Search for the cell housing the specified text and yield its (x, y) center coordinate. 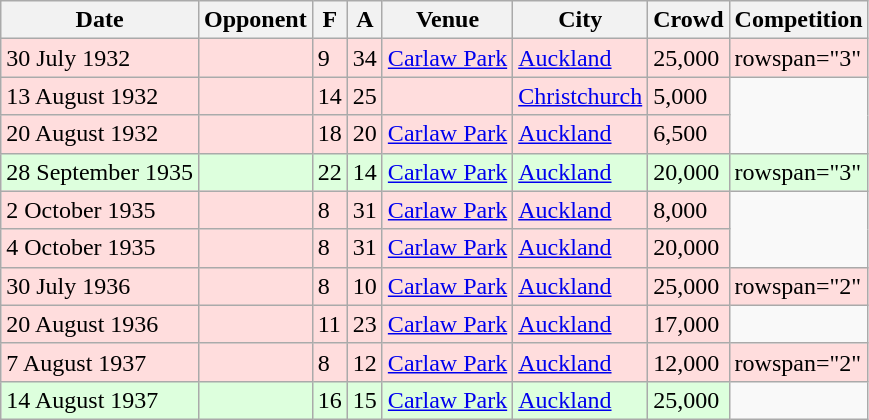
12,000 (688, 362)
Christchurch (580, 96)
15 (364, 400)
10 (364, 286)
30 July 1936 (100, 286)
Date (100, 20)
12 (364, 362)
14 August 1937 (100, 400)
6,500 (688, 134)
16 (330, 400)
City (580, 20)
5,000 (688, 96)
20 August 1932 (100, 134)
Crowd (688, 20)
28 September 1935 (100, 172)
20 August 1936 (100, 324)
13 August 1932 (100, 96)
2 October 1935 (100, 210)
20 (364, 134)
22 (330, 172)
9 (330, 58)
23 (364, 324)
7 August 1937 (100, 362)
F (330, 20)
Competition (798, 20)
Opponent (255, 20)
17,000 (688, 324)
18 (330, 134)
A (364, 20)
8,000 (688, 210)
25 (364, 96)
11 (330, 324)
30 July 1932 (100, 58)
34 (364, 58)
Venue (447, 20)
4 October 1935 (100, 248)
